Return [X, Y] of the center of cell containing provided text 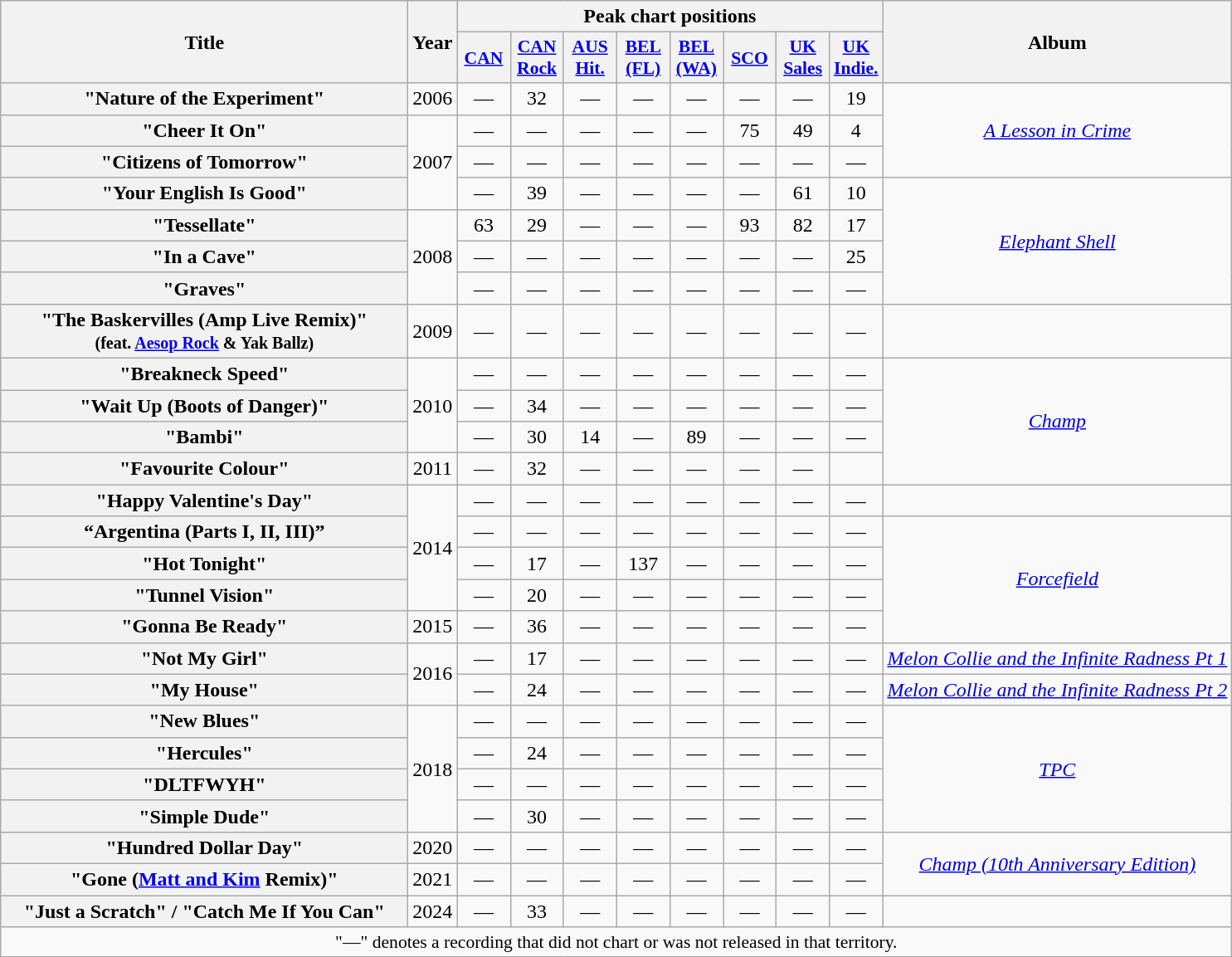
19 [856, 99]
"Tunnel Vision" [204, 595]
2008 [433, 256]
Elephant Shell [1057, 241]
"Wait Up (Boots of Danger)" [204, 406]
"Simple Dude" [204, 816]
CANRock [537, 58]
Peak chart positions [670, 17]
"Not My Girl" [204, 658]
137 [643, 564]
"Just a Scratch" / "Catch Me If You Can" [204, 911]
34 [537, 406]
33 [537, 911]
2018 [433, 769]
TPC [1057, 769]
"Hercules" [204, 753]
"Favourite Colour" [204, 469]
25 [856, 256]
63 [484, 225]
93 [750, 225]
89 [696, 437]
14 [590, 437]
UKSales [803, 58]
"Your English Is Good" [204, 193]
"New Blues" [204, 721]
BEL(FL) [643, 58]
39 [537, 193]
BEL(WA) [696, 58]
Melon Collie and the Infinite Radness Pt 1 [1057, 658]
"Bambi" [204, 437]
"Tessellate" [204, 225]
2015 [433, 627]
"Gonna Be Ready" [204, 627]
2016 [433, 674]
2009 [433, 330]
61 [803, 193]
75 [750, 130]
Champ (10th Anniversary Edition) [1057, 863]
"Citizens of Tomorrow" [204, 162]
"Gone (Matt and Kim Remix)" [204, 879]
"Breakneck Speed" [204, 374]
2010 [433, 405]
29 [537, 225]
“Argentina (Parts I, II, III)” [204, 532]
Forcefield [1057, 579]
2011 [433, 469]
2007 [433, 162]
A Lesson in Crime [1057, 130]
2014 [433, 548]
"DLTFWYH" [204, 784]
20 [537, 595]
36 [537, 627]
"Happy Valentine's Day" [204, 500]
UKIndie. [856, 58]
AUSHit. [590, 58]
"Cheer It On" [204, 130]
Year [433, 42]
"—" denotes a recording that did not chart or was not released in that territory. [616, 942]
4 [856, 130]
"Hundred Dollar Day" [204, 847]
Title [204, 42]
82 [803, 225]
CAN [484, 58]
"The Baskervilles (Amp Live Remix)"(feat. Aesop Rock & Yak Ballz) [204, 330]
"My House" [204, 690]
49 [803, 130]
2020 [433, 847]
10 [856, 193]
"Hot Tonight" [204, 564]
2024 [433, 911]
SCO [750, 58]
"Nature of the Experiment" [204, 99]
Album [1057, 42]
Champ [1057, 421]
"Graves" [204, 288]
Melon Collie and the Infinite Radness Pt 2 [1057, 690]
2021 [433, 879]
"In a Cave" [204, 256]
2006 [433, 99]
